Scan for the cell matching the given text and deliver its [X, Y] coordinate at center. 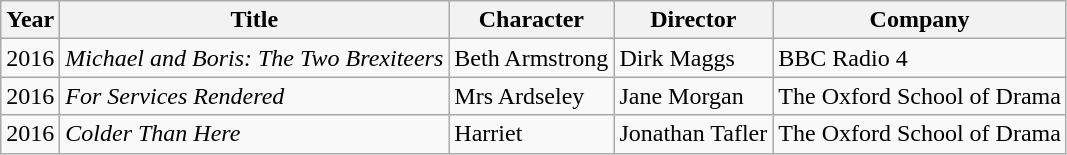
Director [694, 20]
Jane Morgan [694, 96]
Colder Than Here [254, 134]
Mrs Ardseley [532, 96]
Dirk Maggs [694, 58]
Company [920, 20]
BBC Radio 4 [920, 58]
Character [532, 20]
For Services Rendered [254, 96]
Jonathan Tafler [694, 134]
Title [254, 20]
Beth Armstrong [532, 58]
Harriet [532, 134]
Michael and Boris: The Two Brexiteers [254, 58]
Year [30, 20]
